Pinpoint the cell where the given text exists, returning its [X, Y] midpoint coordinate. 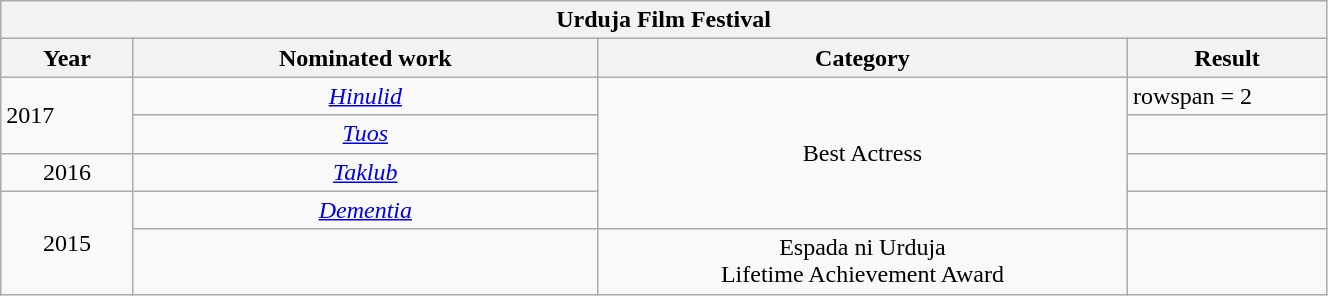
Tuos [365, 134]
2017 [68, 115]
2015 [68, 242]
Taklub [365, 172]
2016 [68, 172]
Year [68, 58]
Dementia [365, 210]
Nominated work [365, 58]
Hinulid [365, 96]
Urduja Film Festival [664, 20]
Category [862, 58]
Best Actress [862, 153]
rowspan = 2 [1228, 96]
Result [1228, 58]
Espada ni UrdujaLifetime Achievement Award [862, 262]
